Return the [x, y] coordinate for the center point of the cell that contains the specified text.  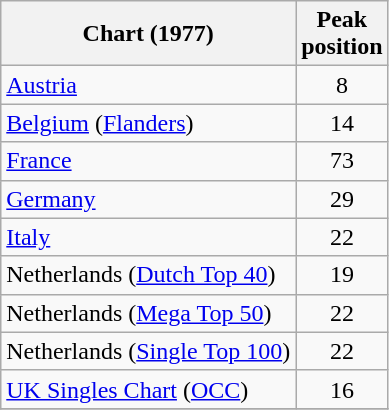
Netherlands (Mega Top 50) [148, 313]
Netherlands (Dutch Top 40) [148, 275]
Netherlands (Single Top 100) [148, 351]
Chart (1977) [148, 34]
8 [342, 85]
73 [342, 161]
29 [342, 199]
14 [342, 123]
UK Singles Chart (OCC) [148, 389]
Austria [148, 85]
16 [342, 389]
19 [342, 275]
Peakposition [342, 34]
Italy [148, 237]
Belgium (Flanders) [148, 123]
Germany [148, 199]
France [148, 161]
